Identify which cell holds the provided text, then report its (X, Y) central coordinate. 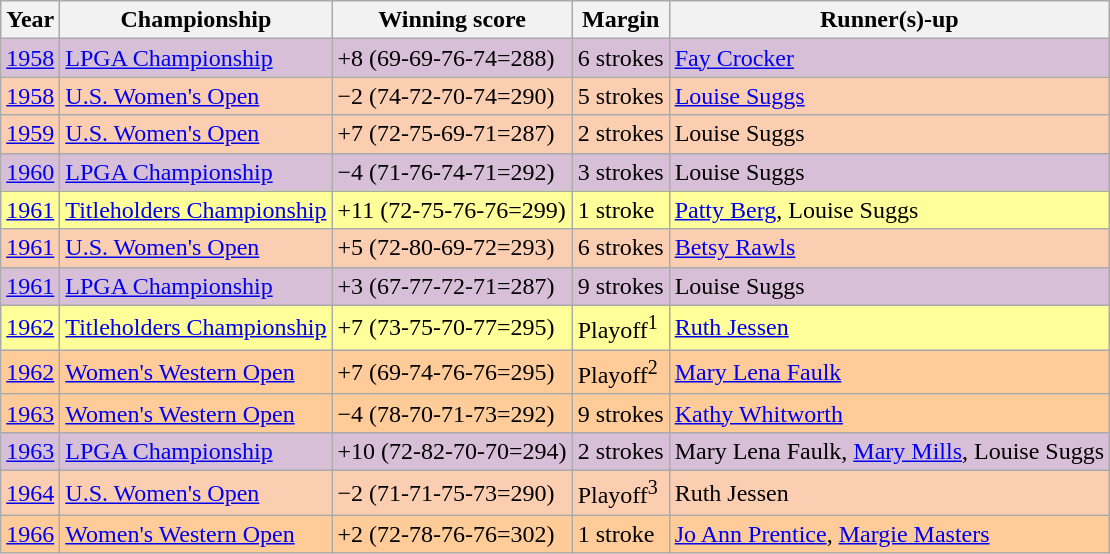
1964 (30, 492)
−4 (71-76-74-71=292) (452, 172)
Championship (196, 20)
+5 (72-80-69-72=293) (452, 248)
Playoff2 (620, 372)
Fay Crocker (889, 58)
Mary Lena Faulk, Mary Mills, Louise Suggs (889, 451)
+11 (72-75-76-76=299) (452, 210)
1960 (30, 172)
Playoff3 (620, 492)
1966 (30, 534)
3 strokes (620, 172)
Margin (620, 20)
Mary Lena Faulk (889, 372)
1959 (30, 134)
Kathy Whitworth (889, 413)
Year (30, 20)
Runner(s)-up (889, 20)
+3 (67-77-72-71=287) (452, 286)
Betsy Rawls (889, 248)
+10 (72-82-70-70=294) (452, 451)
5 strokes (620, 96)
+7 (69-74-76-76=295) (452, 372)
+7 (73-75-70-77=295) (452, 328)
Jo Ann Prentice, Margie Masters (889, 534)
+7 (72-75-69-71=287) (452, 134)
+8 (69-69-76-74=288) (452, 58)
+2 (72-78-76-76=302) (452, 534)
Patty Berg, Louise Suggs (889, 210)
−4 (78-70-71-73=292) (452, 413)
−2 (74-72-70-74=290) (452, 96)
−2 (71-71-75-73=290) (452, 492)
Playoff1 (620, 328)
Winning score (452, 20)
